Scan for the cell matching the given text and deliver its [X, Y] coordinate at center. 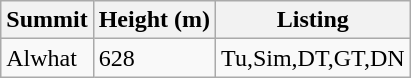
Tu,Sim,DT,GT,DN [314, 58]
Summit [47, 20]
Height (m) [154, 20]
Listing [314, 20]
Alwhat [47, 58]
628 [154, 58]
